For the text-containing cell, return its midpoint in [X, Y] coordinate format. 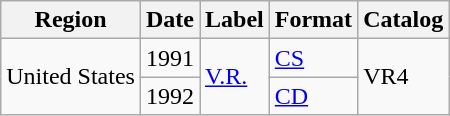
Date [170, 20]
Label [235, 20]
CS [313, 58]
VR4 [404, 77]
1992 [170, 96]
V.R. [235, 77]
1991 [170, 58]
Catalog [404, 20]
United States [71, 77]
Region [71, 20]
CD [313, 96]
Format [313, 20]
